From the cell containing the given text, extract its center point as (X, Y) coordinate. 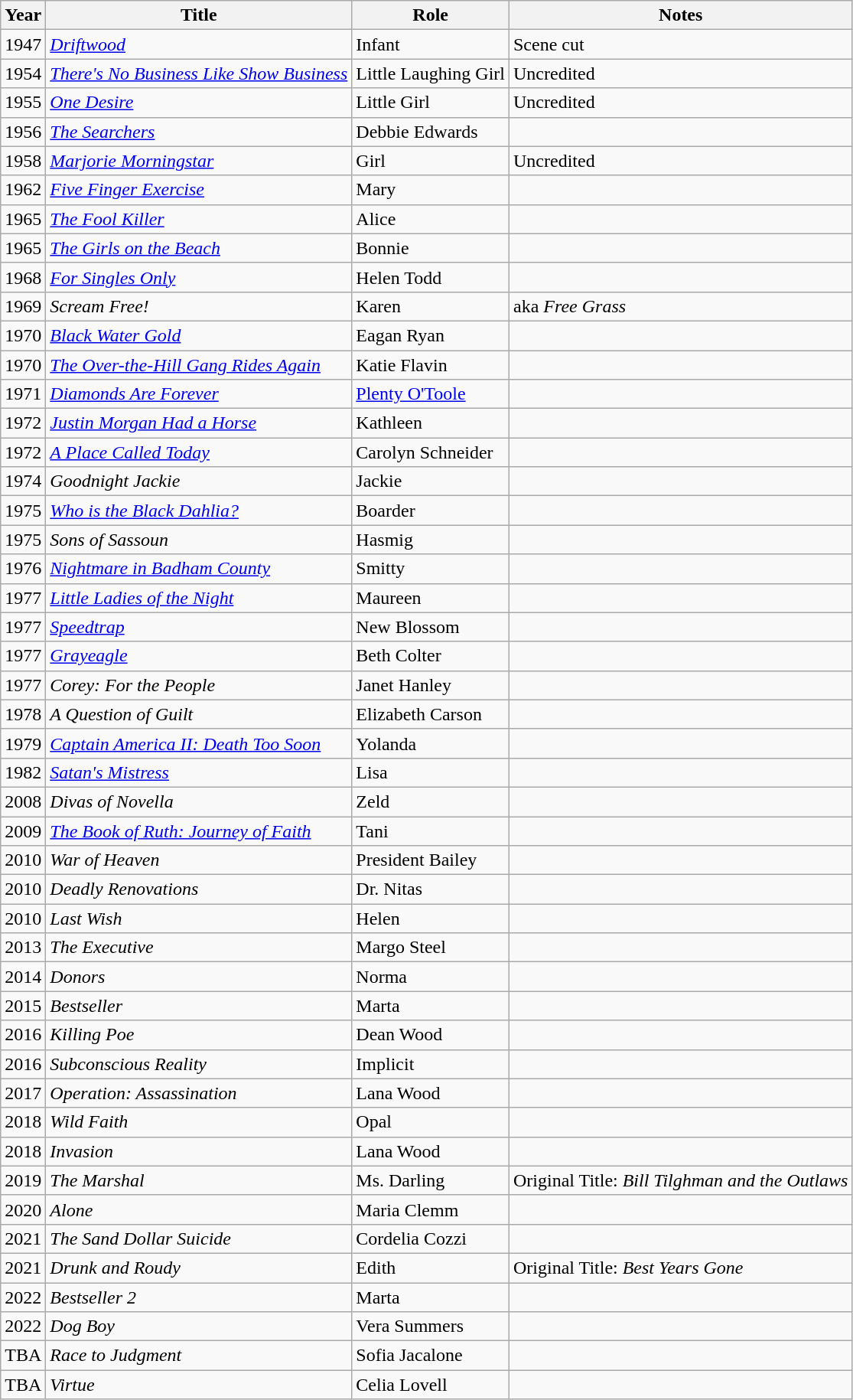
Drunk and Roudy (199, 1268)
Captain America II: Death Too Soon (199, 743)
Diamonds Are Forever (199, 394)
Vera Summers (431, 1327)
Norma (431, 977)
Janet Hanley (431, 685)
The Marshal (199, 1180)
Katie Flavin (431, 365)
Last Wish (199, 919)
Little Girl (431, 103)
Dr. Nitas (431, 889)
Alone (199, 1209)
Corey: For the People (199, 685)
Maureen (431, 598)
One Desire (199, 103)
President Bailey (431, 860)
Bonnie (431, 248)
The Girls on the Beach (199, 248)
New Blossom (431, 627)
Carolyn Schneider (431, 452)
1947 (23, 44)
Race to Judgment (199, 1356)
Satan's Mistress (199, 772)
Killing Poe (199, 1035)
Virtue (199, 1385)
1982 (23, 772)
Marjorie Morningstar (199, 161)
The Over-the-Hill Gang Rides Again (199, 365)
Alice (431, 219)
2009 (23, 831)
Jackie (431, 481)
1956 (23, 132)
Title (199, 15)
A Place Called Today (199, 452)
Donors (199, 977)
Operation: Assassination (199, 1093)
Notes (680, 15)
Helen Todd (431, 277)
Sons of Sassoun (199, 540)
Scene cut (680, 44)
Hasmig (431, 540)
Driftwood (199, 44)
Little Laughing Girl (431, 73)
Eagan Ryan (431, 335)
There's No Business Like Show Business (199, 73)
Black Water Gold (199, 335)
For Singles Only (199, 277)
2015 (23, 1006)
Ms. Darling (431, 1180)
Mary (431, 190)
The Searchers (199, 132)
Yolanda (431, 743)
Role (431, 15)
Goodnight Jackie (199, 481)
Dean Wood (431, 1035)
Maria Clemm (431, 1209)
The Book of Ruth: Journey of Faith (199, 831)
1962 (23, 190)
The Executive (199, 948)
Bestseller (199, 1006)
Boarder (431, 511)
Edith (431, 1268)
War of Heaven (199, 860)
Grayeagle (199, 656)
2014 (23, 977)
Margo Steel (431, 948)
Girl (431, 161)
2020 (23, 1209)
2019 (23, 1180)
1974 (23, 481)
Original Title: Best Years Gone (680, 1268)
1955 (23, 103)
Wild Faith (199, 1122)
Smitty (431, 569)
Plenty O'Toole (431, 394)
Celia Lovell (431, 1385)
Implicit (431, 1064)
Justin Morgan Had a Horse (199, 423)
The Fool Killer (199, 219)
aka Free Grass (680, 306)
Helen (431, 919)
2008 (23, 801)
1968 (23, 277)
Cordelia Cozzi (431, 1238)
Sofia Jacalone (431, 1356)
Who is the Black Dahlia? (199, 511)
Dog Boy (199, 1327)
Divas of Novella (199, 801)
The Sand Dollar Suicide (199, 1238)
1969 (23, 306)
Year (23, 15)
Little Ladies of the Night (199, 598)
Elizabeth Carson (431, 714)
Scream Free! (199, 306)
Five Finger Exercise (199, 190)
1971 (23, 394)
Bestseller 2 (199, 1297)
Speedtrap (199, 627)
Infant (431, 44)
Zeld (431, 801)
Subconscious Reality (199, 1064)
Original Title: Bill Tilghman and the Outlaws (680, 1180)
Invasion (199, 1151)
Beth Colter (431, 656)
Debbie Edwards (431, 132)
2017 (23, 1093)
Tani (431, 831)
Opal (431, 1122)
1978 (23, 714)
1958 (23, 161)
Kathleen (431, 423)
Karen (431, 306)
1954 (23, 73)
1976 (23, 569)
A Question of Guilt (199, 714)
1979 (23, 743)
Nightmare in Badham County (199, 569)
2013 (23, 948)
Lisa (431, 772)
Deadly Renovations (199, 889)
